Identify which cell holds the provided text, then report its (X, Y) central coordinate. 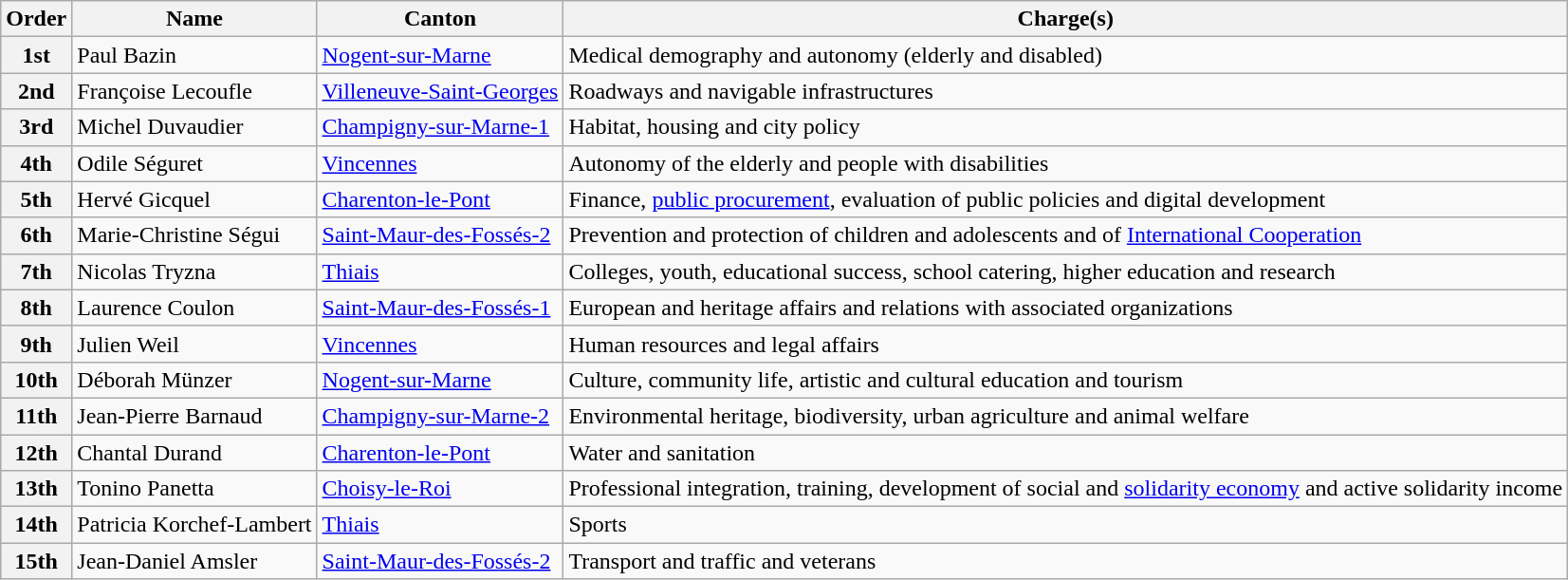
Patricia Korchef-Lambert (194, 525)
Water and sanitation (1066, 453)
Julien Weil (194, 344)
Choisy-le-Roi (440, 489)
9th (36, 344)
6th (36, 235)
Jean-Daniel Amsler (194, 561)
8th (36, 308)
Culture, community life, artistic and cultural education and tourism (1066, 380)
4th (36, 163)
Charge(s) (1066, 19)
14th (36, 525)
Michel Duvaudier (194, 127)
Sports (1066, 525)
Saint-Maur-des-Fossés-1 (440, 308)
13th (36, 489)
5th (36, 199)
Nicolas Tryzna (194, 271)
Champigny-sur-Marne-2 (440, 416)
Villeneuve-Saint-Georges (440, 91)
Odile Séguret (194, 163)
2nd (36, 91)
Human resources and legal affairs (1066, 344)
12th (36, 453)
Colleges, youth, educational success, school catering, higher education and research (1066, 271)
Jean-Pierre Barnaud (194, 416)
Habitat, housing and city policy (1066, 127)
Prevention and protection of children and adolescents and of International Cooperation (1066, 235)
Champigny-sur-Marne-1 (440, 127)
Françoise Lecoufle (194, 91)
Laurence Coulon (194, 308)
Name (194, 19)
Tonino Panetta (194, 489)
3rd (36, 127)
Canton (440, 19)
7th (36, 271)
1st (36, 55)
Finance, public procurement, evaluation of public policies and digital development (1066, 199)
Autonomy of the elderly and people with disabilities (1066, 163)
European and heritage affairs and relations with associated organizations (1066, 308)
Medical demography and autonomy (elderly and disabled) (1066, 55)
Paul Bazin (194, 55)
Déborah Münzer (194, 380)
Hervé Gicquel (194, 199)
Roadways and navigable infrastructures (1066, 91)
15th (36, 561)
11th (36, 416)
Environmental heritage, biodiversity, urban agriculture and animal welfare (1066, 416)
Order (36, 19)
Transport and traffic and veterans (1066, 561)
10th (36, 380)
Professional integration, training, development of social and solidarity economy and active solidarity income (1066, 489)
Chantal Durand (194, 453)
Marie-Christine Ségui (194, 235)
